For the text-containing cell, return its midpoint in [X, Y] coordinate format. 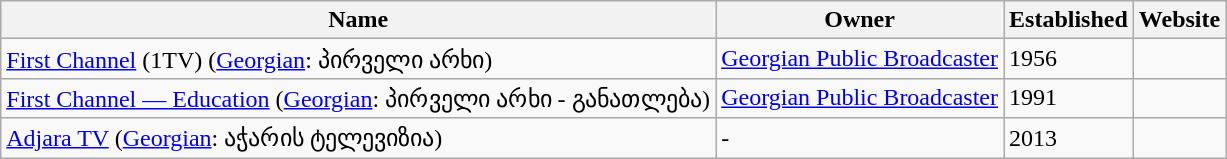
Owner [860, 20]
- [860, 138]
First Channel — Education (Georgian: პირველი არხი - განათლება) [358, 98]
Name [358, 20]
2013 [1069, 138]
1991 [1069, 98]
First Channel (1TV) (Georgian: პირველი არხი) [358, 59]
Website [1179, 20]
Established [1069, 20]
1956 [1069, 59]
Adjara TV (Georgian: აჭარის ტელევიზია) [358, 138]
